Pinpoint the cell where the given text exists, returning its [x, y] midpoint coordinate. 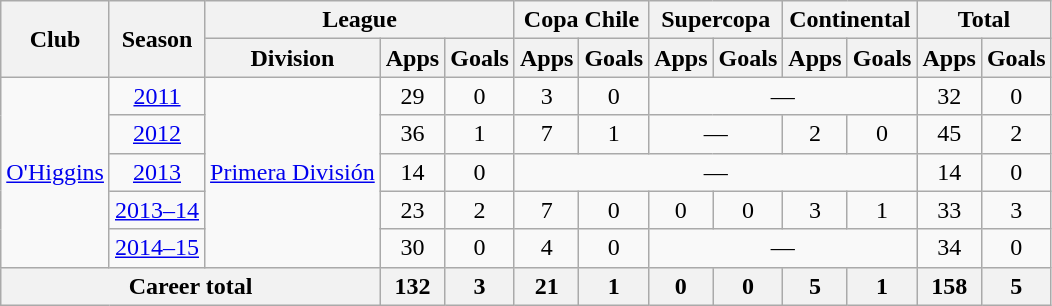
158 [949, 286]
21 [546, 286]
Total [984, 20]
45 [949, 134]
Copa Chile [581, 20]
O'Higgins [56, 172]
Division [293, 58]
30 [412, 248]
2012 [156, 134]
2013–14 [156, 210]
32 [949, 96]
4 [546, 248]
2014–15 [156, 248]
34 [949, 248]
29 [412, 96]
33 [949, 210]
Season [156, 39]
23 [412, 210]
Primera División [293, 172]
Supercopa [716, 20]
2013 [156, 172]
Continental [850, 20]
Career total [191, 286]
132 [412, 286]
League [360, 20]
Club [56, 39]
36 [412, 134]
2011 [156, 96]
